Provide the [X, Y] coordinate of the cell's center where the given text is located.  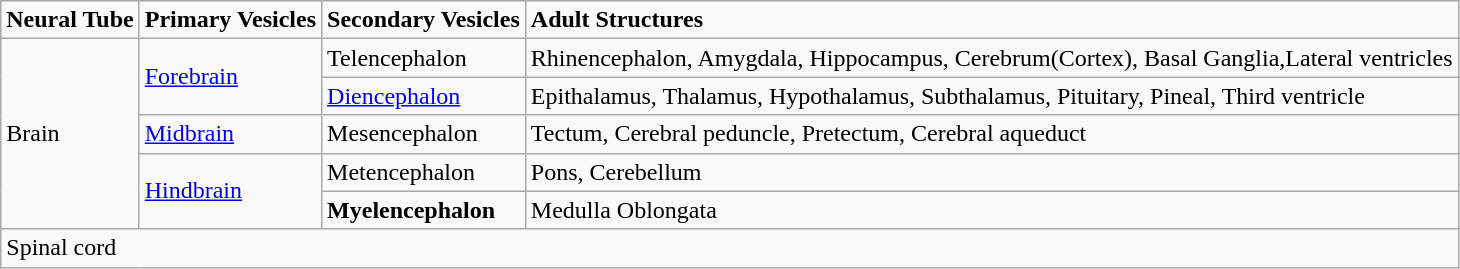
Primary Vesicles [230, 20]
Pons, Cerebellum [992, 172]
Hindbrain [230, 191]
Telencephalon [424, 58]
Secondary Vesicles [424, 20]
Adult Structures [992, 20]
Myelencephalon [424, 210]
Spinal cord [730, 248]
Medulla Oblongata [992, 210]
Brain [70, 134]
Tectum, Cerebral peduncle, Pretectum, Cerebral aqueduct [992, 134]
Metencephalon [424, 172]
Epithalamus, Thalamus, Hypothalamus, Subthalamus, Pituitary, Pineal, Third ventricle [992, 96]
Midbrain [230, 134]
Mesencephalon [424, 134]
Rhinencephalon, Amygdala, Hippocampus, Cerebrum(Cortex), Basal Ganglia,Lateral ventricles [992, 58]
Forebrain [230, 77]
Neural Tube [70, 20]
Diencephalon [424, 96]
